Scan for the cell matching the given text and deliver its [X, Y] coordinate at center. 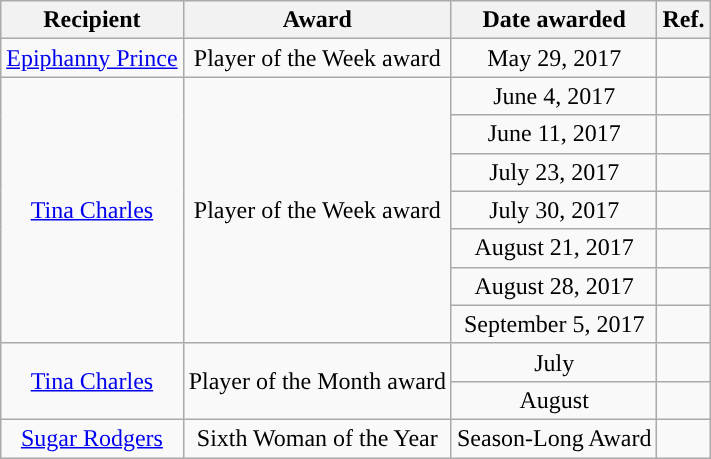
August 28, 2017 [554, 286]
Award [317, 20]
Date awarded [554, 20]
July 23, 2017 [554, 172]
Player of the Month award [317, 381]
June 11, 2017 [554, 134]
Ref. [684, 20]
Season-Long Award [554, 438]
June 4, 2017 [554, 96]
Epiphanny Prince [92, 58]
May 29, 2017 [554, 58]
July [554, 362]
August 21, 2017 [554, 248]
August [554, 400]
Sixth Woman of the Year [317, 438]
Recipient [92, 20]
July 30, 2017 [554, 210]
September 5, 2017 [554, 324]
Sugar Rodgers [92, 438]
